Return (x, y) of the center of cell containing provided text 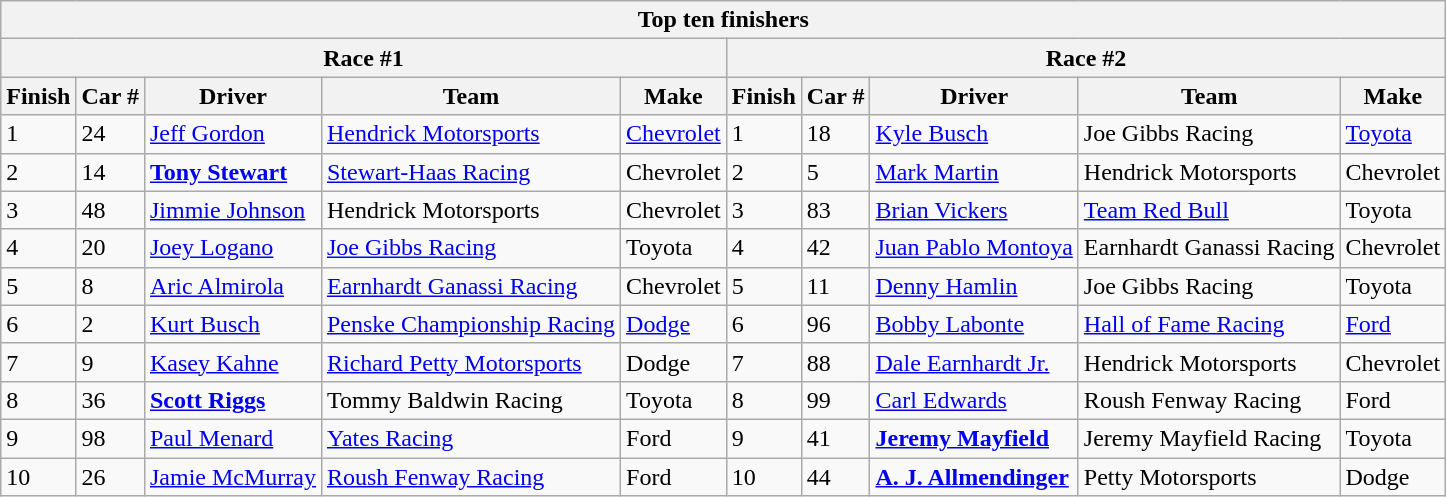
Joey Logano (232, 248)
Scott Riggs (232, 400)
Kyle Busch (974, 134)
Mark Martin (974, 172)
Richard Petty Motorsports (470, 362)
99 (836, 400)
42 (836, 248)
Team Red Bull (1209, 210)
Paul Menard (232, 438)
14 (110, 172)
Petty Motorsports (1209, 477)
Juan Pablo Montoya (974, 248)
Carl Edwards (974, 400)
36 (110, 400)
Kasey Kahne (232, 362)
83 (836, 210)
88 (836, 362)
Penske Championship Racing (470, 324)
Jeremy Mayfield (974, 438)
44 (836, 477)
Kurt Busch (232, 324)
Yates Racing (470, 438)
Brian Vickers (974, 210)
Jeff Gordon (232, 134)
Bobby Labonte (974, 324)
Hall of Fame Racing (1209, 324)
11 (836, 286)
24 (110, 134)
Race #1 (364, 58)
41 (836, 438)
Aric Almirola (232, 286)
48 (110, 210)
Tommy Baldwin Racing (470, 400)
Jimmie Johnson (232, 210)
Top ten finishers (724, 20)
Stewart-Haas Racing (470, 172)
Dale Earnhardt Jr. (974, 362)
Tony Stewart (232, 172)
Denny Hamlin (974, 286)
Jeremy Mayfield Racing (1209, 438)
26 (110, 477)
Jamie McMurray (232, 477)
98 (110, 438)
96 (836, 324)
18 (836, 134)
Race #2 (1086, 58)
20 (110, 248)
A. J. Allmendinger (974, 477)
